For the text-containing cell, return its midpoint in [X, Y] coordinate format. 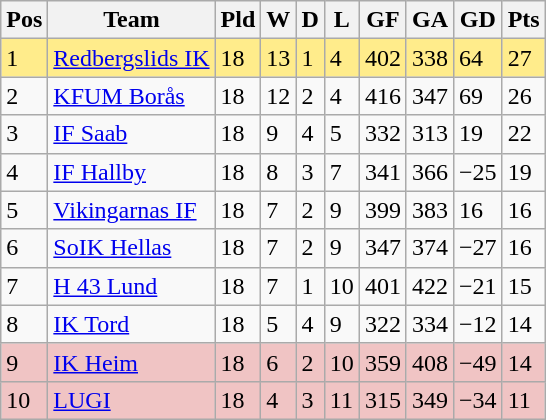
IK Tord [132, 324]
−27 [478, 248]
349 [430, 400]
15 [524, 286]
Vikingarnas IF [132, 210]
H 43 Lund [132, 286]
313 [430, 134]
W [278, 20]
315 [382, 400]
GA [430, 20]
Pos [24, 20]
LUGI [132, 400]
13 [278, 58]
IF Saab [132, 134]
−12 [478, 324]
366 [430, 172]
SoIK Hellas [132, 248]
64 [478, 58]
Pld [238, 20]
−34 [478, 400]
416 [382, 96]
332 [382, 134]
L [342, 20]
−49 [478, 362]
Team [132, 20]
−25 [478, 172]
341 [382, 172]
334 [430, 324]
401 [382, 286]
338 [430, 58]
322 [382, 324]
D [310, 20]
Redbergslids IK [132, 58]
383 [430, 210]
Pts [524, 20]
IF Hallby [132, 172]
422 [430, 286]
27 [524, 58]
IK Heim [132, 362]
408 [430, 362]
374 [430, 248]
GD [478, 20]
359 [382, 362]
399 [382, 210]
402 [382, 58]
26 [524, 96]
69 [478, 96]
−21 [478, 286]
12 [278, 96]
KFUM Borås [132, 96]
GF [382, 20]
22 [524, 134]
